Find where the given text appears and provide that cell's center as [x, y] coordinate. 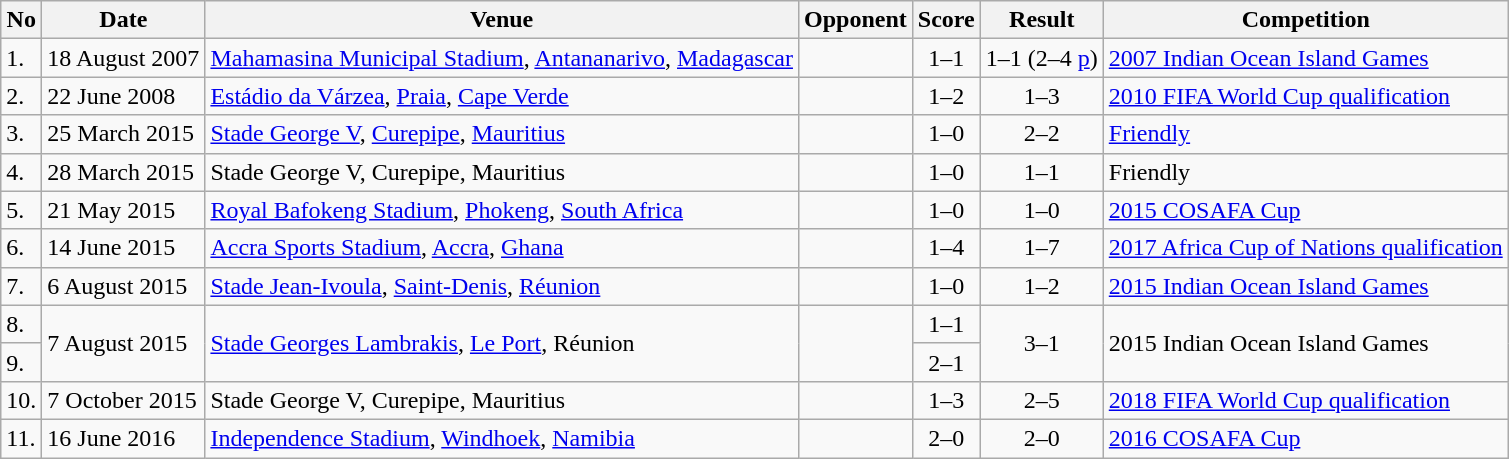
1–7 [1042, 248]
Estádio da Várzea, Praia, Cape Verde [502, 96]
22 June 2008 [124, 96]
25 March 2015 [124, 134]
3. [22, 134]
Competition [1306, 20]
2007 Indian Ocean Island Games [1306, 58]
14 June 2015 [124, 248]
10. [22, 400]
Date [124, 20]
Independence Stadium, Windhoek, Namibia [502, 438]
6 August 2015 [124, 286]
7. [22, 286]
11. [22, 438]
No [22, 20]
16 June 2016 [124, 438]
9. [22, 362]
Score [946, 20]
8. [22, 324]
2–1 [946, 362]
2017 Africa Cup of Nations qualification [1306, 248]
28 March 2015 [124, 172]
5. [22, 210]
Royal Bafokeng Stadium, Phokeng, South Africa [502, 210]
Mahamasina Municipal Stadium, Antananarivo, Madagascar [502, 58]
2. [22, 96]
2–5 [1042, 400]
4. [22, 172]
1–4 [946, 248]
6. [22, 248]
7 October 2015 [124, 400]
Opponent [855, 20]
3–1 [1042, 343]
2–2 [1042, 134]
2010 FIFA World Cup qualification [1306, 96]
1–1 (2–4 p) [1042, 58]
Result [1042, 20]
1. [22, 58]
21 May 2015 [124, 210]
2016 COSAFA Cup [1306, 438]
Venue [502, 20]
Accra Sports Stadium, Accra, Ghana [502, 248]
Stade Jean-Ivoula, Saint-Denis, Réunion [502, 286]
2018 FIFA World Cup qualification [1306, 400]
Stade Georges Lambrakis, Le Port, Réunion [502, 343]
18 August 2007 [124, 58]
7 August 2015 [124, 343]
2015 COSAFA Cup [1306, 210]
